Find where the given text appears and provide that cell's center as [X, Y] coordinate. 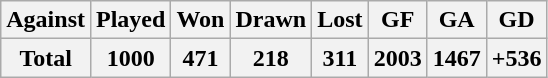
Won [200, 20]
Played [130, 20]
Against [46, 20]
1467 [456, 58]
Drawn [271, 20]
1000 [130, 58]
Lost [340, 20]
GD [516, 20]
GF [398, 20]
471 [200, 58]
218 [271, 58]
Total [46, 58]
+536 [516, 58]
GA [456, 20]
2003 [398, 58]
311 [340, 58]
